Detect which cell encompasses the target text, then output its (x, y) center coordinate. 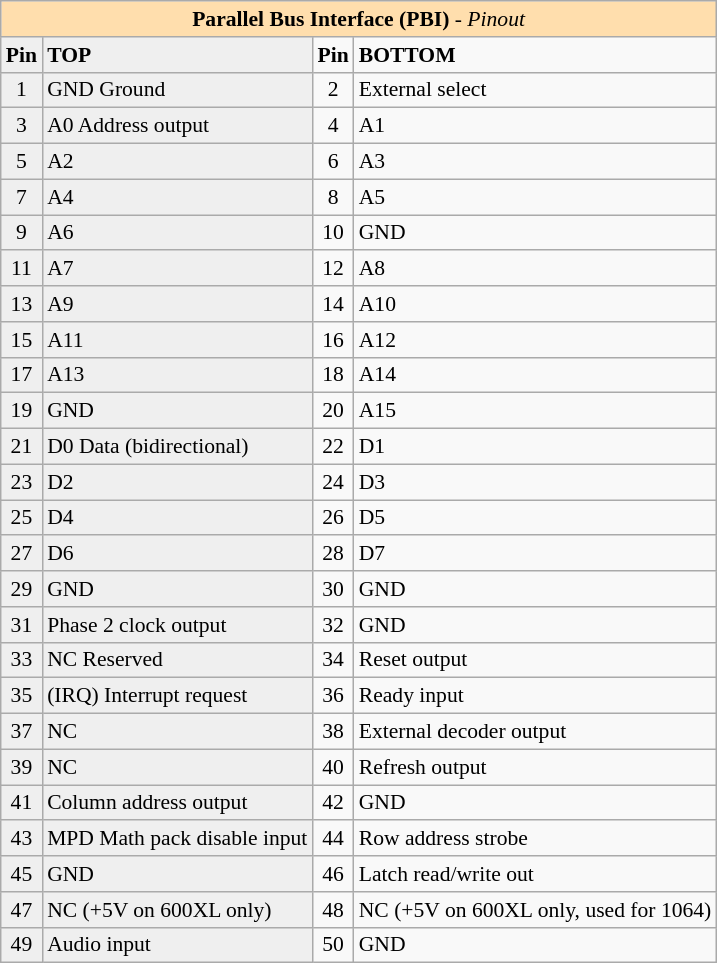
TOP (177, 55)
6 (332, 162)
39 (22, 767)
5 (22, 162)
A9 (177, 304)
Latch read/write out (536, 874)
2 (332, 90)
15 (22, 340)
External decoder output (536, 732)
33 (22, 660)
32 (332, 625)
Audio input (177, 945)
Ready input (536, 696)
A13 (177, 375)
49 (22, 945)
(IRQ) Interrupt request (177, 696)
A2 (177, 162)
A6 (177, 233)
43 (22, 839)
41 (22, 803)
47 (22, 910)
D1 (536, 447)
42 (332, 803)
10 (332, 233)
12 (332, 269)
D6 (177, 554)
25 (22, 518)
Refresh output (536, 767)
Phase 2 clock output (177, 625)
3 (22, 126)
28 (332, 554)
17 (22, 375)
9 (22, 233)
GND Ground (177, 90)
29 (22, 589)
D2 (177, 482)
45 (22, 874)
14 (332, 304)
A11 (177, 340)
A0 Address output (177, 126)
Row address strobe (536, 839)
24 (332, 482)
D5 (536, 518)
D4 (177, 518)
Column address output (177, 803)
11 (22, 269)
A1 (536, 126)
13 (22, 304)
36 (332, 696)
35 (22, 696)
A7 (177, 269)
23 (22, 482)
BOTTOM (536, 55)
44 (332, 839)
A15 (536, 411)
4 (332, 126)
NC (+5V on 600XL only, used for 1064) (536, 910)
A4 (177, 197)
21 (22, 447)
D0 Data (bidirectional) (177, 447)
8 (332, 197)
30 (332, 589)
38 (332, 732)
A3 (536, 162)
A12 (536, 340)
16 (332, 340)
22 (332, 447)
37 (22, 732)
1 (22, 90)
27 (22, 554)
26 (332, 518)
A8 (536, 269)
D7 (536, 554)
48 (332, 910)
D3 (536, 482)
40 (332, 767)
20 (332, 411)
18 (332, 375)
Parallel Bus Interface (PBI) - Pinout (359, 19)
A5 (536, 197)
19 (22, 411)
7 (22, 197)
46 (332, 874)
A10 (536, 304)
External select (536, 90)
Reset output (536, 660)
50 (332, 945)
MPD Math pack disable input (177, 839)
NC Reserved (177, 660)
A14 (536, 375)
34 (332, 660)
NC (+5V on 600XL only) (177, 910)
31 (22, 625)
